Return the [x, y] coordinate for the center point of the cell that contains the specified text.  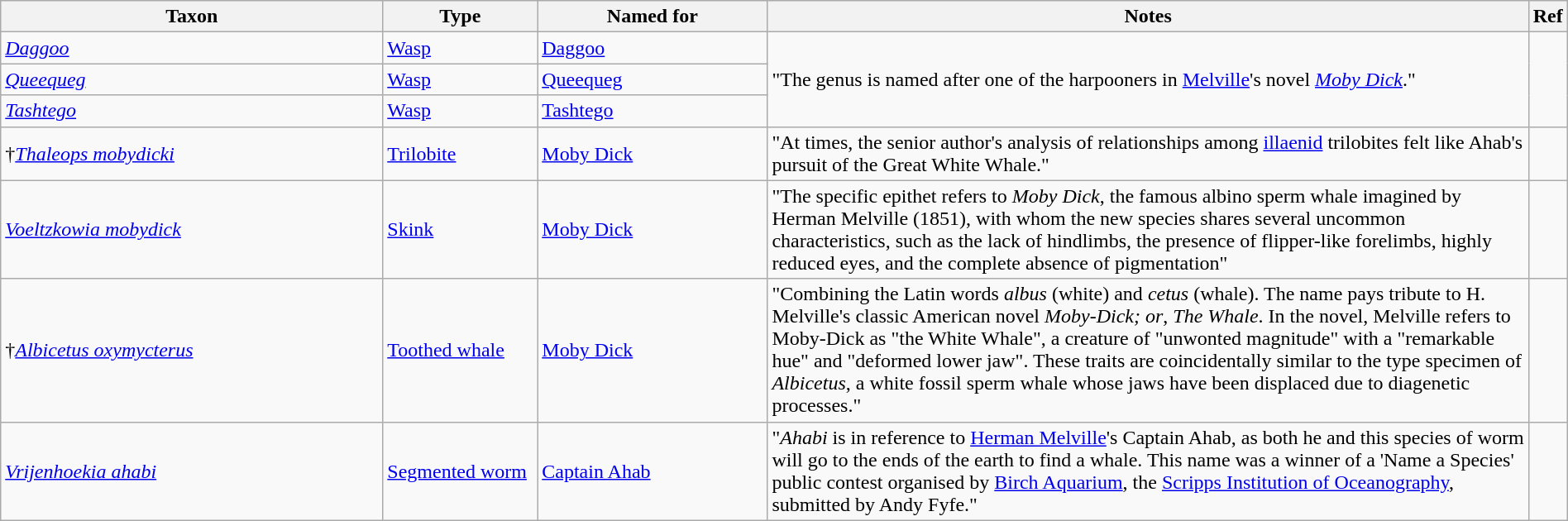
†Thaleops mobydicki [192, 154]
Voeltzkowia mobydick [192, 230]
Captain Ahab [653, 471]
Ref [1548, 17]
Vrijenhoekia ahabi [192, 471]
Taxon [192, 17]
Segmented worm [460, 471]
†Albicetus oxymycterus [192, 351]
Trilobite [460, 154]
Type [460, 17]
Toothed whale [460, 351]
Notes [1148, 17]
Skink [460, 230]
"At times, the senior author's analysis of relationships among illaenid trilobites felt like Ahab's pursuit of the Great White Whale." [1148, 154]
Named for [653, 17]
"The genus is named after one of the harpooners in Melville's novel Moby Dick." [1148, 79]
